Scan for the cell matching the given text and deliver its [X, Y] coordinate at center. 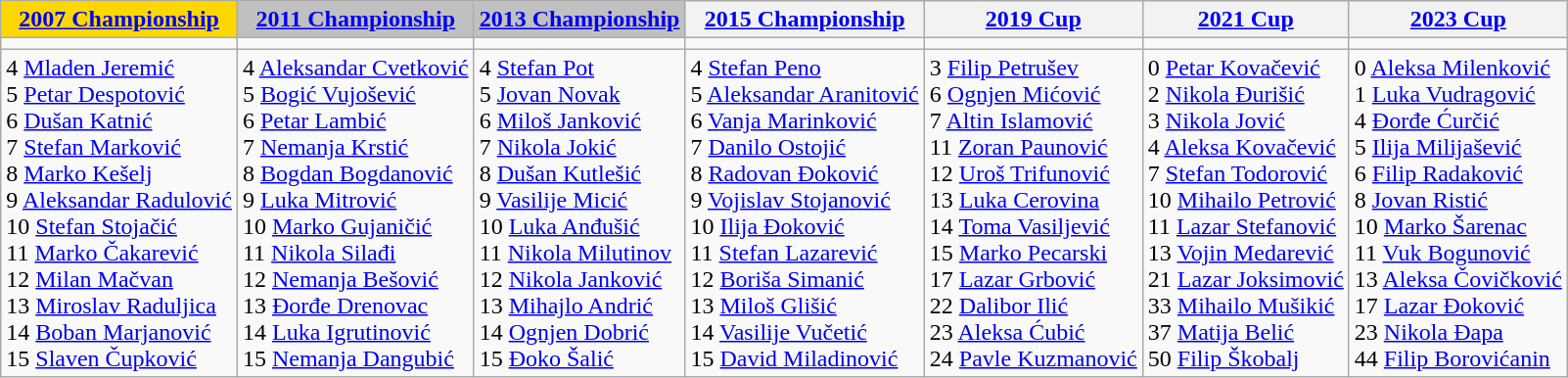
2023 Cup [1458, 20]
2013 Championship [579, 20]
2019 Cup [1034, 20]
2015 Championship [805, 20]
2021 Cup [1245, 20]
2007 Championship [119, 20]
2011 Championship [355, 20]
